From the cell containing the given text, extract its center point as (x, y) coordinate. 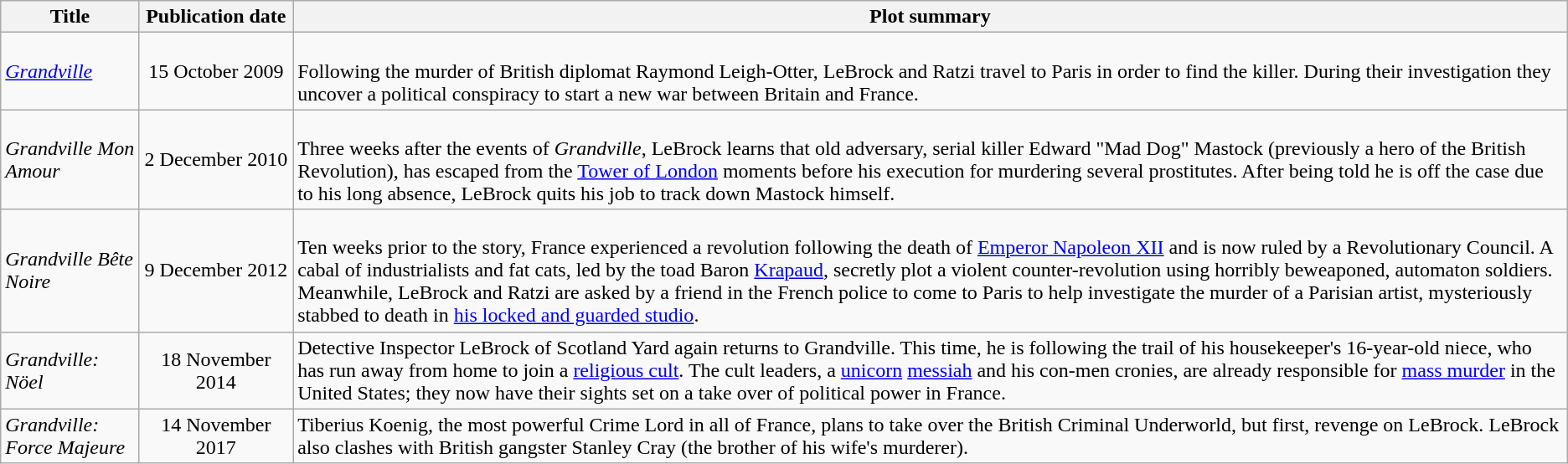
Grandville: Nöel (70, 370)
Grandville (70, 71)
15 October 2009 (216, 71)
Grandville Bête Noire (70, 271)
9 December 2012 (216, 271)
Grandville Mon Amour (70, 159)
Plot summary (931, 17)
14 November 2017 (216, 436)
18 November 2014 (216, 370)
2 December 2010 (216, 159)
Title (70, 17)
Publication date (216, 17)
Grandville: Force Majeure (70, 436)
